Determine the [X, Y] coordinate at the center of the cell enclosing the given text.  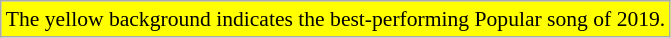
The yellow background indicates the best-performing Popular song of 2019. [336, 19]
